Scan for the cell matching the given text and deliver its (x, y) coordinate at center. 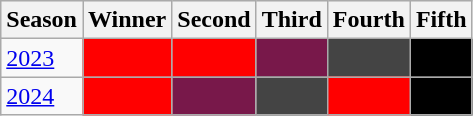
Fifth (441, 20)
Winner (126, 20)
Second (214, 20)
Third (292, 20)
Fourth (368, 20)
2024 (42, 96)
Season (42, 20)
2023 (42, 58)
